Scan for the cell matching the given text and deliver its (X, Y) coordinate at center. 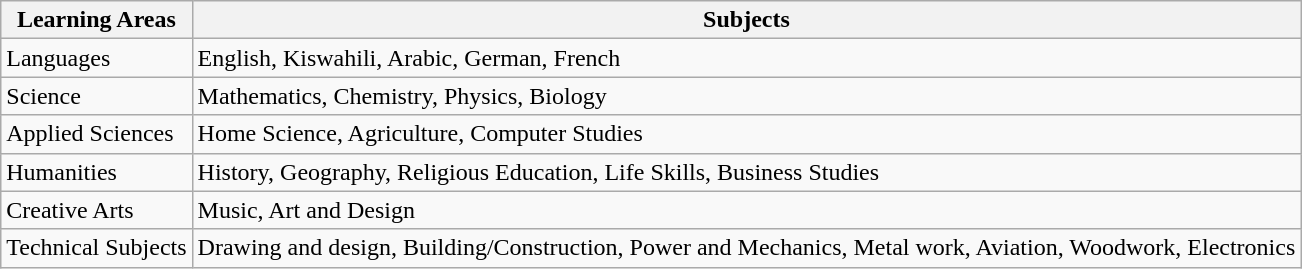
Music, Art and Design (746, 210)
Home Science, Agriculture, Computer Studies (746, 134)
Technical Subjects (96, 248)
Learning Areas (96, 20)
Creative Arts (96, 210)
Drawing and design, Building/Construction, Power and Mechanics, Metal work, Aviation, Woodwork, Electronics (746, 248)
Languages (96, 58)
Applied Sciences (96, 134)
Mathematics, Chemistry, Physics, Biology (746, 96)
English, Kiswahili, Arabic, German, French (746, 58)
Subjects (746, 20)
Humanities (96, 172)
Science (96, 96)
History, Geography, Religious Education, Life Skills, Business Studies (746, 172)
